From the cell containing the given text, extract its center point as [x, y] coordinate. 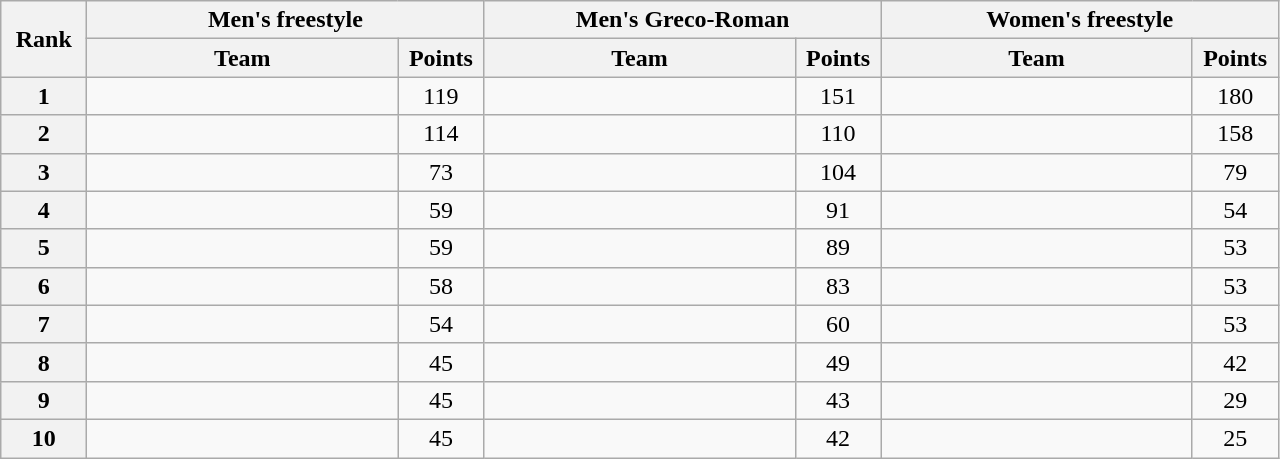
8 [44, 362]
Men's Greco-Roman [682, 20]
114 [441, 134]
5 [44, 248]
158 [1235, 134]
9 [44, 400]
91 [838, 210]
10 [44, 438]
7 [44, 324]
60 [838, 324]
79 [1235, 172]
49 [838, 362]
89 [838, 248]
73 [441, 172]
151 [838, 96]
83 [838, 286]
110 [838, 134]
29 [1235, 400]
3 [44, 172]
58 [441, 286]
Men's freestyle [286, 20]
2 [44, 134]
6 [44, 286]
119 [441, 96]
1 [44, 96]
104 [838, 172]
4 [44, 210]
Rank [44, 39]
25 [1235, 438]
Women's freestyle [1080, 20]
180 [1235, 96]
43 [838, 400]
